Pinpoint the cell where the given text exists, returning its [X, Y] midpoint coordinate. 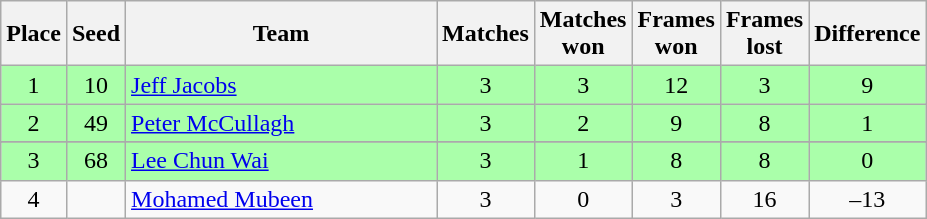
Team [282, 34]
Frames lost [764, 34]
Peter McCullagh [282, 123]
Matches [486, 34]
68 [96, 161]
Jeff Jacobs [282, 85]
Difference [868, 34]
12 [676, 85]
Place [34, 34]
49 [96, 123]
10 [96, 85]
16 [764, 199]
Mohamed Mubeen [282, 199]
Seed [96, 34]
4 [34, 199]
Lee Chun Wai [282, 161]
Matches won [583, 34]
–13 [868, 199]
Frames won [676, 34]
